From the cell containing the given text, extract its center point as (X, Y) coordinate. 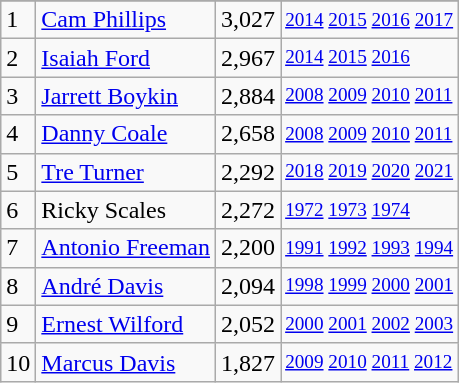
André Davis (126, 286)
2,094 (248, 286)
Jarrett Boykin (126, 96)
5 (18, 172)
Danny Coale (126, 134)
2,052 (248, 324)
2,967 (248, 58)
Isaiah Ford (126, 58)
2,292 (248, 172)
3,027 (248, 20)
2,884 (248, 96)
2,200 (248, 248)
Antonio Freeman (126, 248)
Tre Turner (126, 172)
8 (18, 286)
2,272 (248, 210)
2 (18, 58)
1972 1973 1974 (370, 210)
2014 2015 2016 2017 (370, 20)
1998 1999 2000 2001 (370, 286)
2000 2001 2002 2003 (370, 324)
9 (18, 324)
2014 2015 2016 (370, 58)
3 (18, 96)
1991 1992 1993 1994 (370, 248)
Ricky Scales (126, 210)
2,658 (248, 134)
Ernest Wilford (126, 324)
Marcus Davis (126, 362)
6 (18, 210)
Cam Phillips (126, 20)
2018 2019 2020 2021 (370, 172)
4 (18, 134)
2009 2010 2011 2012 (370, 362)
7 (18, 248)
1 (18, 20)
1,827 (248, 362)
10 (18, 362)
